Determine the [x, y] coordinate at the center of the cell enclosing the given text.  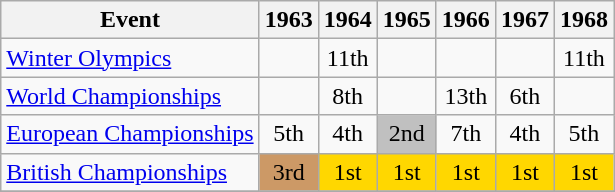
British Championships [130, 172]
8th [348, 96]
1966 [466, 20]
1963 [288, 20]
1968 [584, 20]
1967 [524, 20]
7th [466, 134]
1965 [406, 20]
3rd [288, 172]
1964 [348, 20]
World Championships [130, 96]
6th [524, 96]
2nd [406, 134]
European Championships [130, 134]
Event [130, 20]
13th [466, 96]
Winter Olympics [130, 58]
